From the cell containing the given text, extract its center point as [x, y] coordinate. 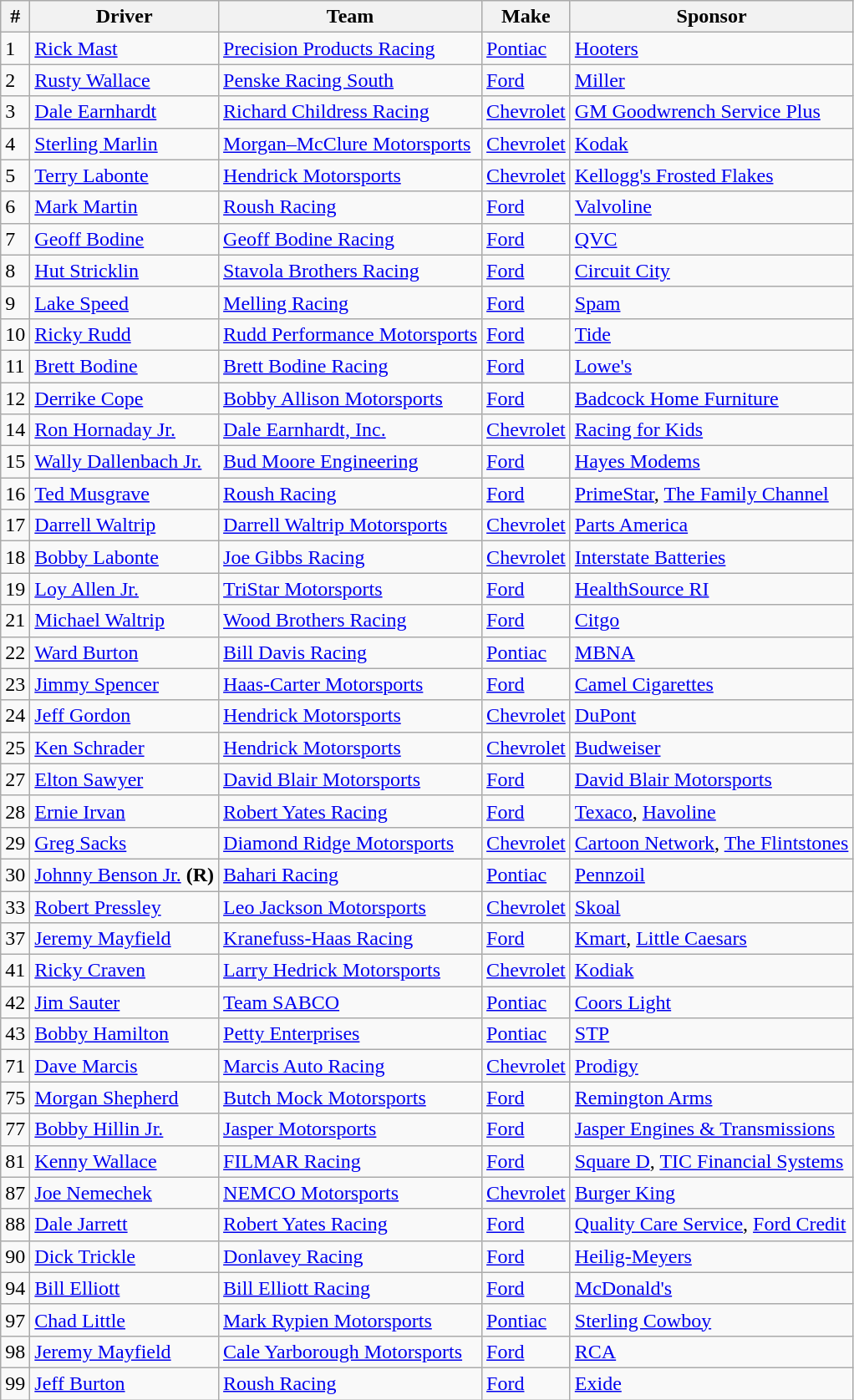
Bobby Hillin Jr. [125, 1129]
97 [15, 1320]
7 [15, 239]
Cartoon Network, The Flintstones [712, 843]
Citgo [712, 621]
Quality Care Service, Ford Credit [712, 1225]
75 [15, 1098]
Elton Sawyer [125, 779]
Michael Waltrip [125, 621]
4 [15, 144]
Jeff Burton [125, 1383]
Dave Marcis [125, 1066]
Kranefuss-Haas Racing [351, 939]
11 [15, 366]
Bud Moore Engineering [351, 462]
Robert Pressley [125, 906]
Joe Nemechek [125, 1193]
FILMAR Racing [351, 1161]
Petty Enterprises [351, 1034]
Ricky Craven [125, 971]
Sterling Cowboy [712, 1320]
Circuit City [712, 271]
Larry Hedrick Motorsports [351, 971]
Morgan–McClure Motorsports [351, 144]
HealthSource RI [712, 589]
Bill Elliott Racing [351, 1288]
Chad Little [125, 1320]
30 [15, 875]
27 [15, 779]
Tide [712, 334]
Driver [125, 17]
1 [15, 48]
PrimeStar, The Family Channel [712, 494]
Racing for Kids [712, 430]
Remington Arms [712, 1098]
Skoal [712, 906]
Ricky Rudd [125, 334]
Ted Musgrave [125, 494]
Ward Burton [125, 652]
Team [351, 17]
Derrike Cope [125, 398]
Mark Rypien Motorsports [351, 1320]
77 [15, 1129]
STP [712, 1034]
15 [15, 462]
Pennzoil [712, 875]
RCA [712, 1352]
12 [15, 398]
Melling Racing [351, 302]
Geoff Bodine Racing [351, 239]
Brett Bodine [125, 366]
14 [15, 430]
Mark Martin [125, 207]
Kodiak [712, 971]
Camel Cigarettes [712, 684]
Geoff Bodine [125, 239]
2 [15, 80]
Dale Jarrett [125, 1225]
QVC [712, 239]
Loy Allen Jr. [125, 589]
GM Goodwrench Service Plus [712, 112]
Jimmy Spencer [125, 684]
MBNA [712, 652]
Bahari Racing [351, 875]
Square D, TIC Financial Systems [712, 1161]
5 [15, 175]
Spam [712, 302]
Exide [712, 1383]
Diamond Ridge Motorsports [351, 843]
Hooters [712, 48]
Make [526, 17]
Ron Hornaday Jr. [125, 430]
Morgan Shepherd [125, 1098]
Brett Bodine Racing [351, 366]
McDonald's [712, 1288]
Prodigy [712, 1066]
Butch Mock Motorsports [351, 1098]
Kellogg's Frosted Flakes [712, 175]
Hut Stricklin [125, 271]
28 [15, 811]
Bobby Labonte [125, 557]
Valvoline [712, 207]
33 [15, 906]
71 [15, 1066]
37 [15, 939]
Penske Racing South [351, 80]
24 [15, 716]
3 [15, 112]
16 [15, 494]
Rick Mast [125, 48]
Rudd Performance Motorsports [351, 334]
98 [15, 1352]
6 [15, 207]
41 [15, 971]
Kodak [712, 144]
Marcis Auto Racing [351, 1066]
Interstate Batteries [712, 557]
Coors Light [712, 1002]
81 [15, 1161]
Haas-Carter Motorsports [351, 684]
42 [15, 1002]
Donlavey Racing [351, 1256]
25 [15, 748]
DuPont [712, 716]
Badcock Home Furniture [712, 398]
Bobby Hamilton [125, 1034]
Heilig-Meyers [712, 1256]
Precision Products Racing [351, 48]
Team SABCO [351, 1002]
Richard Childress Racing [351, 112]
Greg Sacks [125, 843]
Jeff Gordon [125, 716]
Dale Earnhardt [125, 112]
Kmart, Little Caesars [712, 939]
Stavola Brothers Racing [351, 271]
Burger King [712, 1193]
9 [15, 302]
Lowe's [712, 366]
Parts America [712, 525]
Dale Earnhardt, Inc. [351, 430]
Johnny Benson Jr. (R) [125, 875]
94 [15, 1288]
Joe Gibbs Racing [351, 557]
Kenny Wallace [125, 1161]
99 [15, 1383]
Texaco, Havoline [712, 811]
Lake Speed [125, 302]
Dick Trickle [125, 1256]
NEMCO Motorsports [351, 1193]
8 [15, 271]
Miller [712, 80]
23 [15, 684]
Leo Jackson Motorsports [351, 906]
21 [15, 621]
Ernie Irvan [125, 811]
43 [15, 1034]
Terry Labonte [125, 175]
22 [15, 652]
Cale Yarborough Motorsports [351, 1352]
Wally Dallenbach Jr. [125, 462]
Jasper Motorsports [351, 1129]
90 [15, 1256]
87 [15, 1193]
Darrell Waltrip [125, 525]
Ken Schrader [125, 748]
Rusty Wallace [125, 80]
Wood Brothers Racing [351, 621]
Budweiser [712, 748]
Hayes Modems [712, 462]
Jim Sauter [125, 1002]
88 [15, 1225]
Jasper Engines & Transmissions [712, 1129]
17 [15, 525]
TriStar Motorsports [351, 589]
Darrell Waltrip Motorsports [351, 525]
Sterling Marlin [125, 144]
19 [15, 589]
10 [15, 334]
29 [15, 843]
Sponsor [712, 17]
18 [15, 557]
Bill Davis Racing [351, 652]
Bill Elliott [125, 1288]
# [15, 17]
Bobby Allison Motorsports [351, 398]
